For the text-containing cell, return its midpoint in (X, Y) coordinate format. 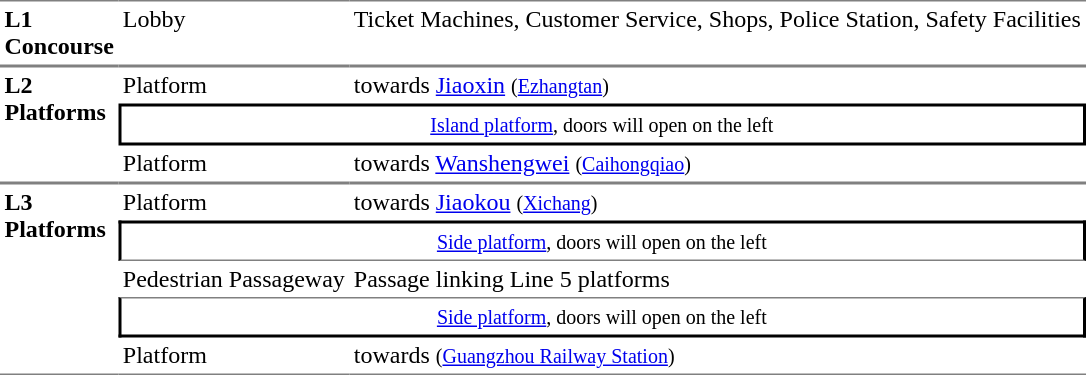
towards Jiaoxin (Ezhangtan) (717, 85)
L1Concourse (59, 33)
towards Jiaokou (Xichang) (717, 202)
Ticket Machines, Customer Service, Shops, Police Station, Safety Facilities (717, 33)
Lobby (234, 33)
L2Platforms (59, 124)
L3Platforms (59, 279)
Passage linking Line 5 platforms (717, 279)
Island platform, doors will open on the left (602, 125)
towards Wanshengwei (Caihongqiao) (717, 165)
Pedestrian Passageway (234, 279)
